Return (x, y) of the center of cell containing provided text 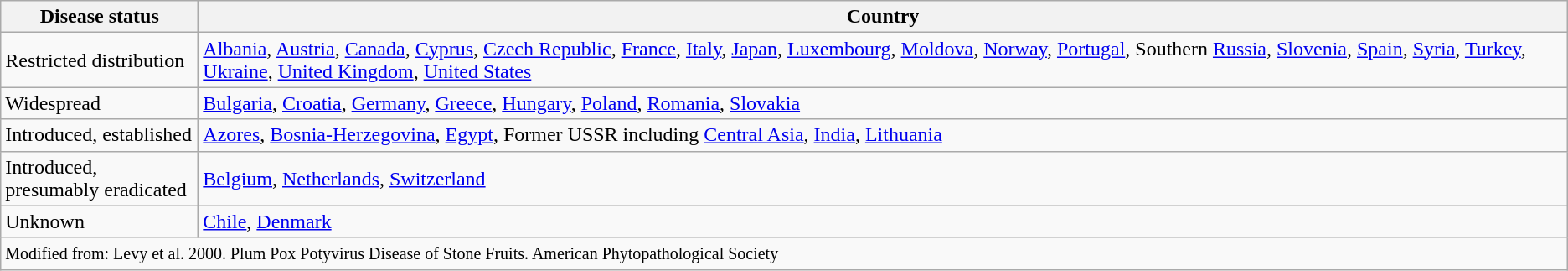
Country (883, 17)
Bulgaria, Croatia, Germany, Greece, Hungary, Poland, Romania, Slovakia (883, 103)
Introduced, presumably eradicated (100, 178)
Disease status (100, 17)
Introduced, established (100, 135)
Unknown (100, 221)
Restricted distribution (100, 60)
Widespread (100, 103)
Belgium, Netherlands, Switzerland (883, 178)
Modified from: Levy et al. 2000. Plum Pox Potyvirus Disease of Stone Fruits. American Phytopathological Society (784, 253)
Chile, Denmark (883, 221)
Azores, Bosnia-Herzegovina, Egypt, Former USSR including Central Asia, India, Lithuania (883, 135)
